Output the [X, Y] coordinate of the center of the cell containing the given text.  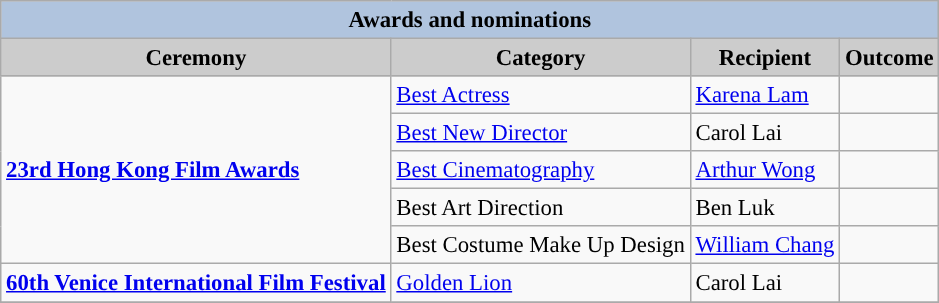
Category [540, 58]
23rd Hong Kong Film Awards [196, 170]
60th Venice International Film Festival [196, 283]
Best Art Direction [540, 208]
Ben Luk [765, 208]
Awards and nominations [470, 20]
Ceremony [196, 58]
William Chang [765, 245]
Best Actress [540, 95]
Golden Lion [540, 283]
Arthur Wong [765, 170]
Outcome [890, 58]
Recipient [765, 58]
Best Costume Make Up Design [540, 245]
Best New Director [540, 133]
Karena Lam [765, 95]
Best Cinematography [540, 170]
